Search for the cell housing the specified text and yield its [X, Y] center coordinate. 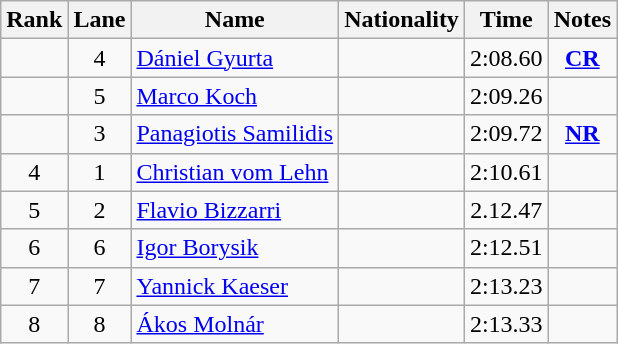
Nationality [402, 20]
2:13.33 [506, 324]
2:09.26 [506, 96]
3 [100, 134]
2 [100, 210]
2:12.51 [506, 248]
Notes [582, 20]
Igor Borysik [235, 248]
2.12.47 [506, 210]
Flavio Bizzarri [235, 210]
Dániel Gyurta [235, 58]
Christian vom Lehn [235, 172]
NR [582, 134]
2:09.72 [506, 134]
Ákos Molnár [235, 324]
2:13.23 [506, 286]
Lane [100, 20]
Rank [34, 20]
CR [582, 58]
Name [235, 20]
2:10.61 [506, 172]
2:08.60 [506, 58]
Time [506, 20]
1 [100, 172]
Panagiotis Samilidis [235, 134]
Yannick Kaeser [235, 286]
Marco Koch [235, 96]
